Return the (x, y) coordinate for the center point of the cell that contains the specified text.  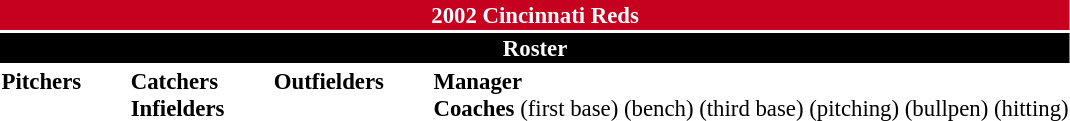
2002 Cincinnati Reds (535, 15)
Roster (535, 48)
